Return [x, y] of the center of cell containing provided text 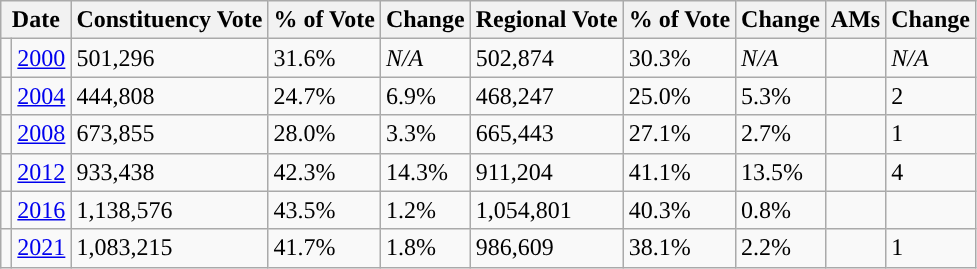
24.7% [324, 96]
14.3% [425, 172]
2016 [42, 210]
1,083,215 [170, 248]
2 [931, 96]
42.3% [324, 172]
Constituency Vote [170, 20]
2021 [42, 248]
25.0% [679, 96]
1.8% [425, 248]
AMs [855, 20]
Date [36, 20]
3.3% [425, 134]
2012 [42, 172]
2000 [42, 58]
28.0% [324, 134]
38.1% [679, 248]
673,855 [170, 134]
0.8% [781, 210]
2008 [42, 134]
933,438 [170, 172]
40.3% [679, 210]
31.6% [324, 58]
Regional Vote [546, 20]
4 [931, 172]
2.2% [781, 248]
1,054,801 [546, 210]
1.2% [425, 210]
665,443 [546, 134]
41.7% [324, 248]
5.3% [781, 96]
502,874 [546, 58]
6.9% [425, 96]
911,204 [546, 172]
43.5% [324, 210]
1,138,576 [170, 210]
30.3% [679, 58]
41.1% [679, 172]
2004 [42, 96]
501,296 [170, 58]
468,247 [546, 96]
2.7% [781, 134]
986,609 [546, 248]
27.1% [679, 134]
13.5% [781, 172]
444,808 [170, 96]
